Find where the given text appears and provide that cell's center as [X, Y] coordinate. 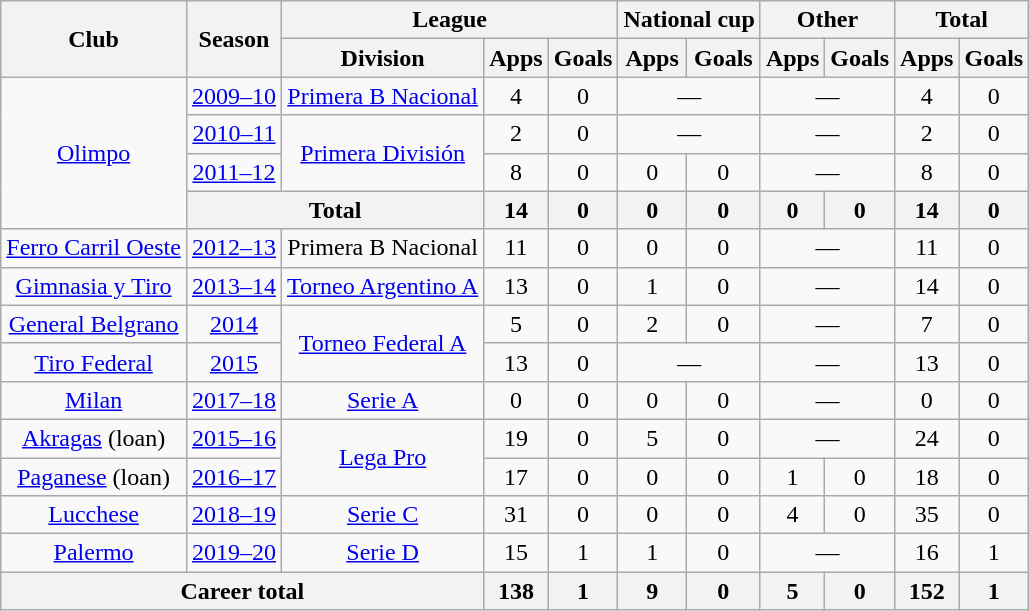
35 [927, 515]
Career total [242, 591]
Other [827, 20]
Club [94, 39]
National cup [689, 20]
2014 [234, 324]
Tiro Federal [94, 362]
Torneo Federal A [382, 343]
Ferro Carril Oeste [94, 248]
2009–10 [234, 96]
Olimpo [94, 153]
31 [516, 515]
Serie D [382, 553]
18 [927, 477]
General Belgrano [94, 324]
Serie C [382, 515]
15 [516, 553]
152 [927, 591]
Akragas (loan) [94, 438]
Milan [94, 400]
138 [516, 591]
Palermo [94, 553]
2017–18 [234, 400]
Lega Pro [382, 457]
2015 [234, 362]
2016–17 [234, 477]
2015–16 [234, 438]
Primera División [382, 153]
2018–19 [234, 515]
Serie A [382, 400]
24 [927, 438]
17 [516, 477]
2013–14 [234, 286]
7 [927, 324]
19 [516, 438]
Paganese (loan) [94, 477]
Division [382, 58]
Season [234, 39]
16 [927, 553]
League [449, 20]
2010–11 [234, 134]
2019–20 [234, 553]
Torneo Argentino A [382, 286]
9 [652, 591]
Lucchese [94, 515]
2011–12 [234, 172]
Gimnasia y Tiro [94, 286]
2012–13 [234, 248]
